Search for the cell housing the specified text and yield its (x, y) center coordinate. 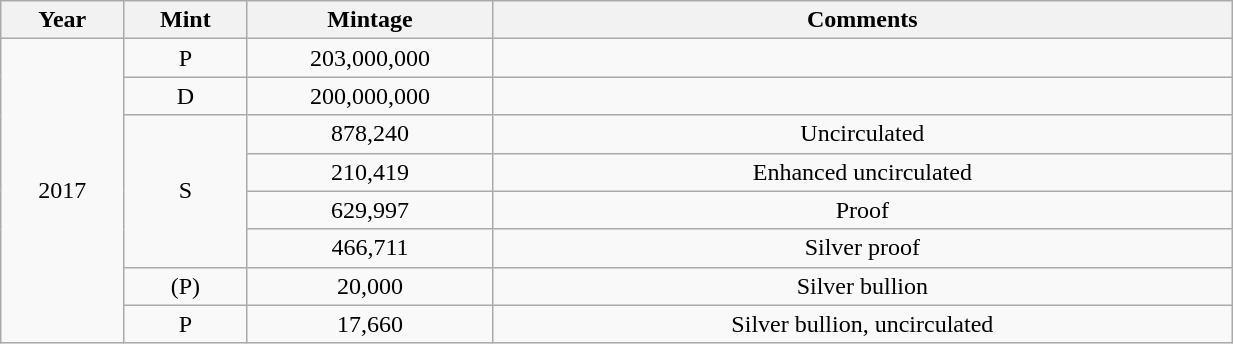
Mintage (370, 20)
629,997 (370, 210)
Proof (862, 210)
S (186, 191)
Comments (862, 20)
Enhanced uncirculated (862, 172)
Mint (186, 20)
878,240 (370, 134)
20,000 (370, 286)
(P) (186, 286)
Silver bullion (862, 286)
466,711 (370, 248)
203,000,000 (370, 58)
2017 (62, 191)
Year (62, 20)
17,660 (370, 324)
Silver bullion, uncirculated (862, 324)
D (186, 96)
210,419 (370, 172)
Silver proof (862, 248)
Uncirculated (862, 134)
200,000,000 (370, 96)
